Detect which cell encompasses the target text, then output its [X, Y] center coordinate. 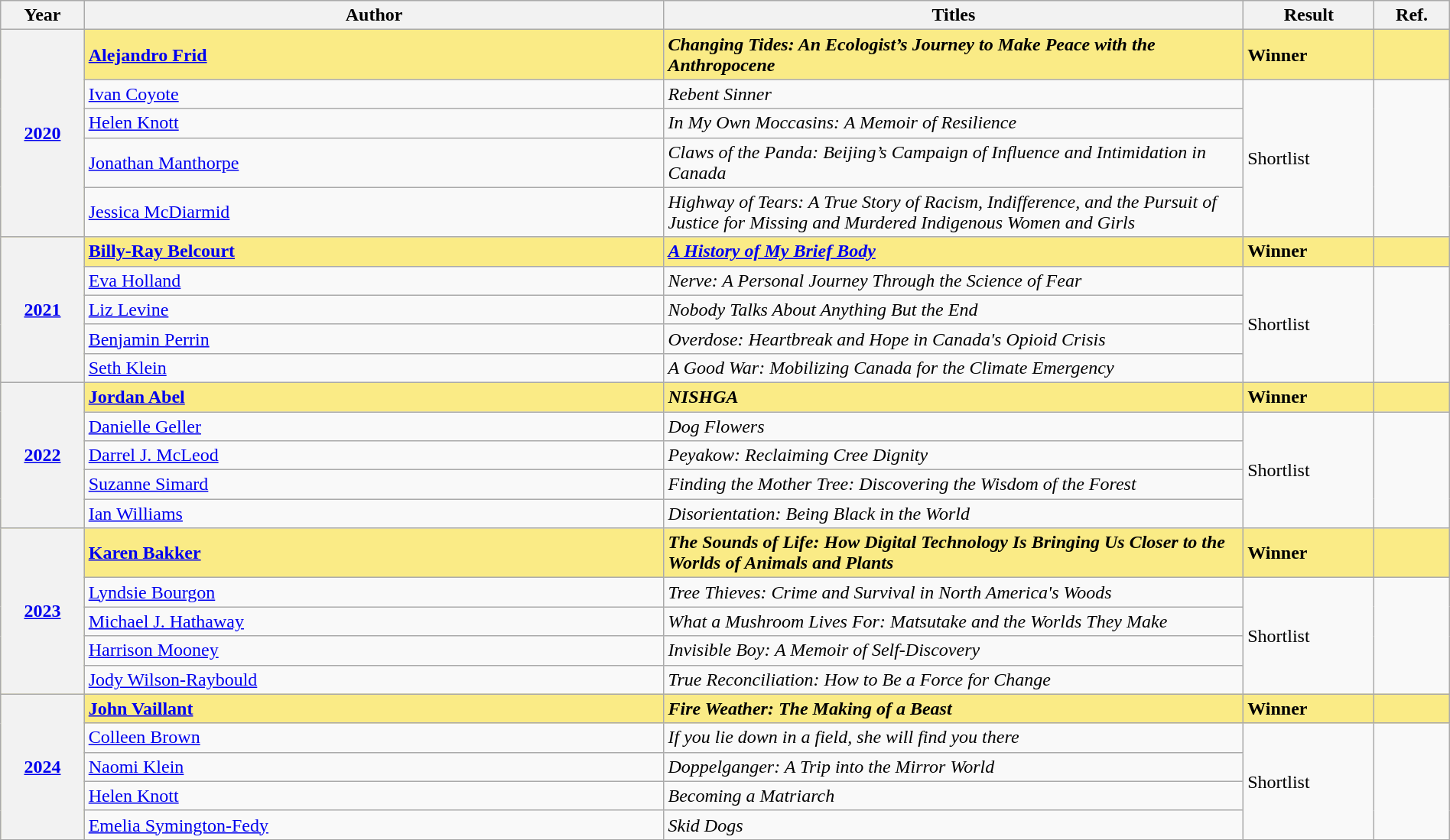
Eva Holland [374, 281]
Emelia Symington-Fedy [374, 825]
Jordan Abel [374, 397]
Doppelganger: A Trip into the Mirror World [954, 767]
Danielle Geller [374, 426]
Claws of the Panda: Beijing’s Campaign of Influence and Intimidation in Canada [954, 162]
Result [1309, 15]
Ivan Coyote [374, 94]
Invisible Boy: A Memoir of Self-Discovery [954, 650]
Nobody Talks About Anything But the End [954, 310]
Ref. [1412, 15]
Jody Wilson-Raybould [374, 679]
Becoming a Matriarch [954, 796]
Finding the Mother Tree: Discovering the Wisdom of the Forest [954, 485]
Disorientation: Being Black in the World [954, 514]
Overdose: Heartbreak and Hope in Canada's Opioid Crisis [954, 339]
Jessica McDiarmid [374, 212]
True Reconciliation: How to Be a Force for Change [954, 679]
Skid Dogs [954, 825]
John Vaillant [374, 709]
2024 [43, 767]
If you lie down in a field, she will find you there [954, 738]
Billy-Ray Belcourt [374, 251]
2021 [43, 310]
Suzanne Simard [374, 485]
2022 [43, 455]
In My Own Moccasins: A Memoir of Resilience [954, 123]
Author [374, 15]
Tree Thieves: Crime and Survival in North America's Woods [954, 592]
Liz Levine [374, 310]
A History of My Brief Body [954, 251]
2020 [43, 133]
Seth Klein [374, 368]
NISHGA [954, 397]
The Sounds of Life: How Digital Technology Is Bringing Us Closer to the Worlds of Animals and Plants [954, 553]
Lyndsie Bourgon [374, 592]
Fire Weather: The Making of a Beast [954, 709]
Year [43, 15]
Colleen Brown [374, 738]
Darrel J. McLeod [374, 456]
Titles [954, 15]
2023 [43, 611]
Naomi Klein [374, 767]
Harrison Mooney [374, 650]
Michael J. Hathaway [374, 621]
Alejandro Frid [374, 55]
Rebent Sinner [954, 94]
Jonathan Manthorpe [374, 162]
Benjamin Perrin [374, 339]
Dog Flowers [954, 426]
A Good War: Mobilizing Canada for the Climate Emergency [954, 368]
Karen Bakker [374, 553]
Changing Tides: An Ecologist’s Journey to Make Peace with the Anthropocene [954, 55]
What a Mushroom Lives For: Matsutake and the Worlds They Make [954, 621]
Ian Williams [374, 514]
Nerve: A Personal Journey Through the Science of Fear [954, 281]
Highway of Tears: A True Story of Racism, Indifference, and the Pursuit of Justice for Missing and Murdered Indigenous Women and Girls [954, 212]
Peyakow: Reclaiming Cree Dignity [954, 456]
